Determine the [X, Y] coordinate at the center of the cell enclosing the given text.  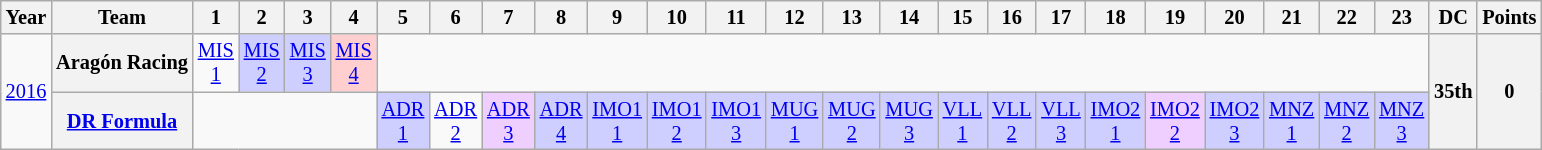
ADR1 [404, 121]
9 [617, 17]
13 [852, 17]
MIS4 [354, 63]
MIS1 [216, 63]
20 [1235, 17]
MNZ2 [1346, 121]
22 [1346, 17]
MNZ1 [1292, 121]
ADR3 [508, 121]
23 [1402, 17]
2016 [26, 92]
VLL2 [1012, 121]
8 [562, 17]
IMO21 [1116, 121]
IMO22 [1175, 121]
Year [26, 17]
VLL3 [1060, 121]
10 [677, 17]
15 [962, 17]
MIS2 [262, 63]
Aragón Racing [122, 63]
MIS3 [308, 63]
11 [736, 17]
MUG1 [794, 121]
Team [122, 17]
19 [1175, 17]
DR Formula [122, 121]
ADR2 [456, 121]
VLL1 [962, 121]
MNZ3 [1402, 121]
16 [1012, 17]
ADR4 [562, 121]
21 [1292, 17]
IMO11 [617, 121]
14 [908, 17]
IMO23 [1235, 121]
2 [262, 17]
17 [1060, 17]
3 [308, 17]
MUG2 [852, 121]
12 [794, 17]
0 [1509, 92]
IMO13 [736, 121]
MUG3 [908, 121]
6 [456, 17]
Points [1509, 17]
5 [404, 17]
35th [1453, 92]
IMO12 [677, 121]
7 [508, 17]
DC [1453, 17]
4 [354, 17]
18 [1116, 17]
1 [216, 17]
